Locate the cell with the specified text and output its [x, y] center coordinate. 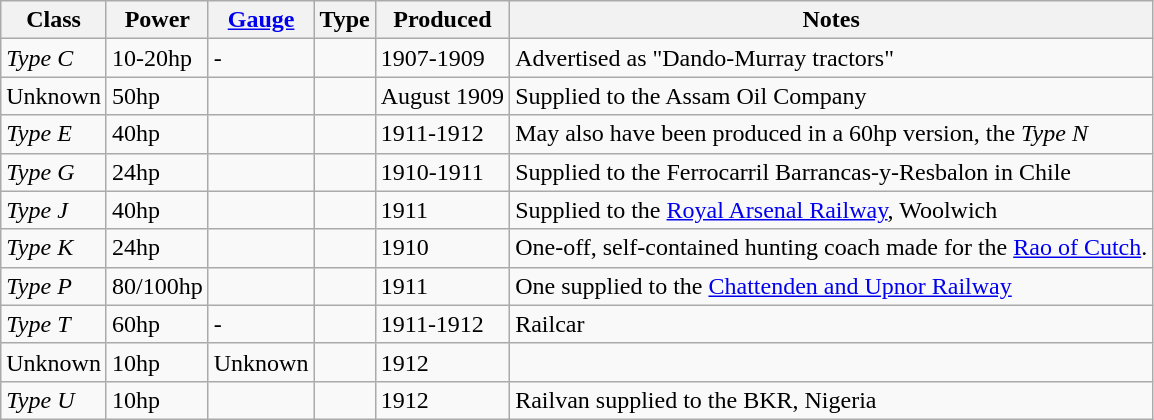
Railcar [832, 324]
Type T [54, 324]
80/100hp [157, 286]
Supplied to the Assam Oil Company [832, 96]
Railvan supplied to the BKR, Nigeria [832, 400]
1910 [442, 248]
Notes [832, 20]
Type K [54, 248]
10-20hp [157, 58]
Type C [54, 58]
Advertised as "Dando-Murray tractors" [832, 58]
50hp [157, 96]
Type J [54, 210]
One supplied to the Chattenden and Upnor Railway [832, 286]
Supplied to the Royal Arsenal Railway, Woolwich [832, 210]
Type P [54, 286]
Type G [54, 172]
Type [344, 20]
Power [157, 20]
1907-1909 [442, 58]
Type U [54, 400]
Gauge [261, 20]
Produced [442, 20]
August 1909 [442, 96]
60hp [157, 324]
One-off, self-contained hunting coach made for the Rao of Cutch. [832, 248]
May also have been produced in a 60hp version, the Type N [832, 134]
Class [54, 20]
1910-1911 [442, 172]
Type E [54, 134]
Supplied to the Ferrocarril Barrancas-y-Resbalon in Chile [832, 172]
